Find where the given text appears and provide that cell's center as [X, Y] coordinate. 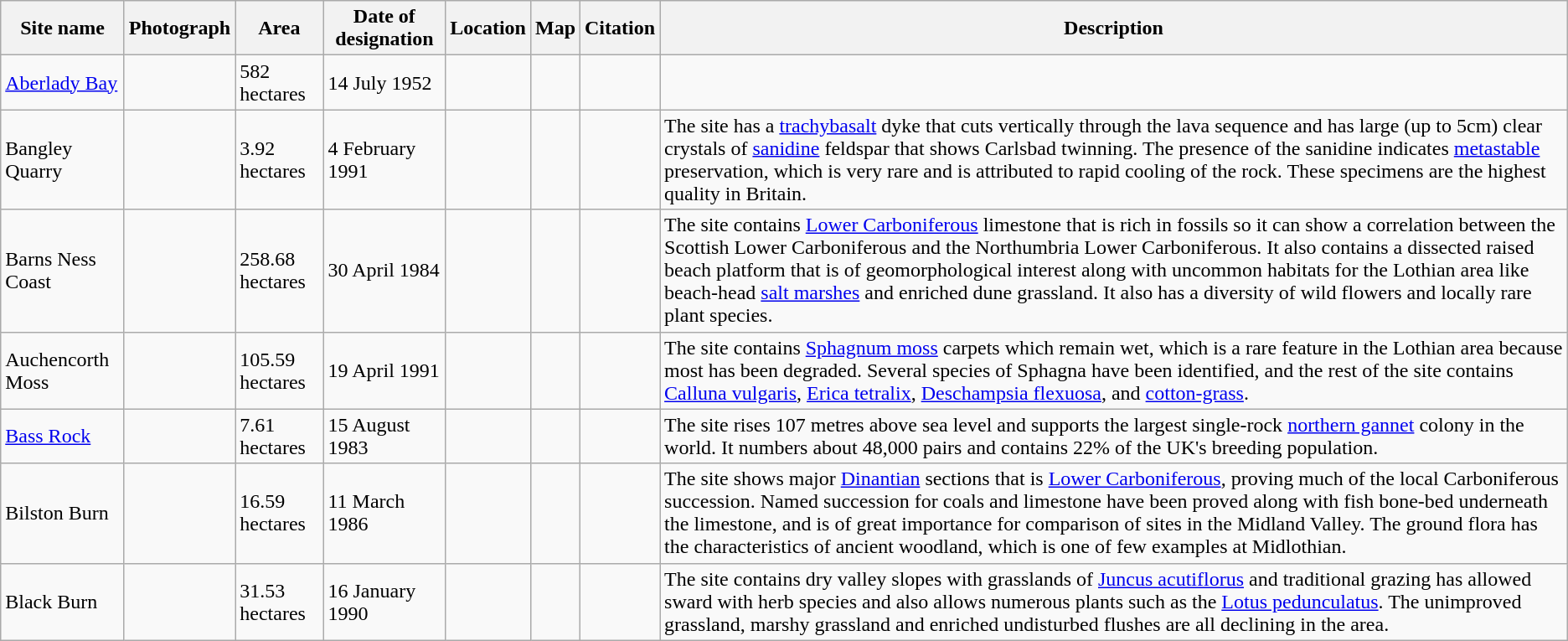
31.53 hectares [280, 602]
11 March 1986 [384, 513]
Auchencorth Moss [63, 370]
16.59 hectares [280, 513]
582 hectares [280, 82]
Description [1114, 28]
Photograph [179, 28]
30 April 1984 [384, 271]
4 February 1991 [384, 159]
19 April 1991 [384, 370]
Aberlady Bay [63, 82]
Date of designation [384, 28]
15 August 1983 [384, 436]
Location [488, 28]
Citation [620, 28]
Black Burn [63, 602]
Area [280, 28]
Map [554, 28]
7.61 hectares [280, 436]
14 July 1952 [384, 82]
Site name [63, 28]
Bangley Quarry [63, 159]
3.92 hectares [280, 159]
258.68 hectares [280, 271]
Bilston Burn [63, 513]
Barns Ness Coast [63, 271]
Bass Rock [63, 436]
16 January 1990 [384, 602]
105.59 hectares [280, 370]
